Scan for the cell matching the given text and deliver its [X, Y] coordinate at center. 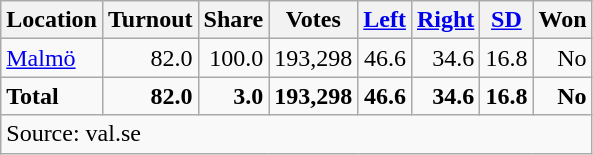
Malmö [52, 58]
Right [445, 20]
Turnout [150, 20]
Location [52, 20]
SD [506, 20]
100.0 [234, 58]
3.0 [234, 96]
Votes [314, 20]
Total [52, 96]
Won [562, 20]
Left [385, 20]
Source: val.se [296, 134]
Share [234, 20]
